Output the (X, Y) coordinate of the center of the cell containing the given text.  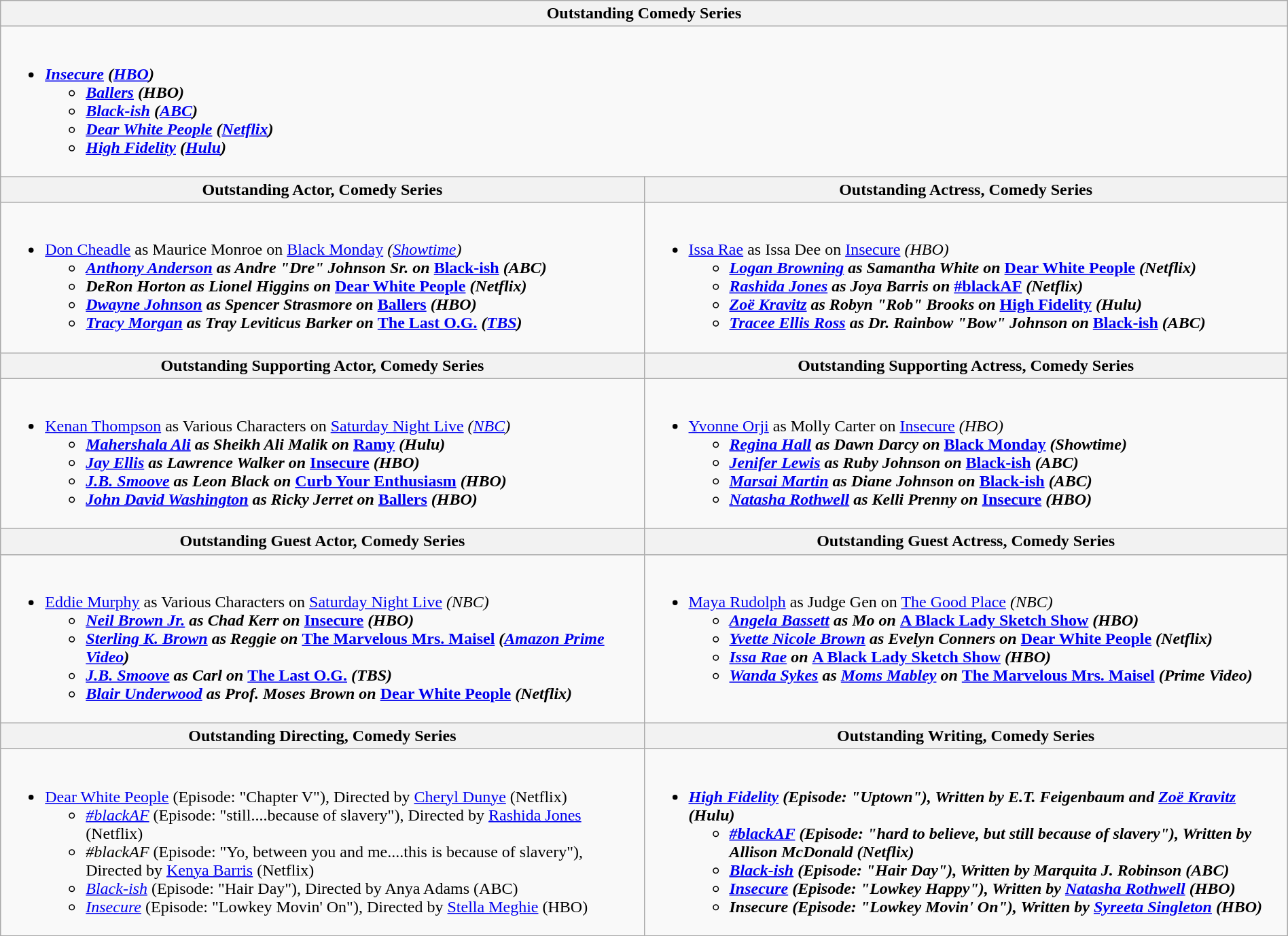
Outstanding Actor, Comedy Series (322, 190)
Outstanding Supporting Actress, Comedy Series (966, 365)
Outstanding Supporting Actor, Comedy Series (322, 365)
Insecure (HBO)Ballers (HBO)Black-ish (ABC)Dear White People (Netflix)High Fidelity (Hulu) (644, 102)
Outstanding Comedy Series (644, 14)
Outstanding Guest Actor, Comedy Series (322, 541)
Outstanding Writing, Comedy Series (966, 736)
Outstanding Guest Actress, Comedy Series (966, 541)
Outstanding Actress, Comedy Series (966, 190)
Outstanding Directing, Comedy Series (322, 736)
